Scan for the cell matching the given text and deliver its (x, y) coordinate at center. 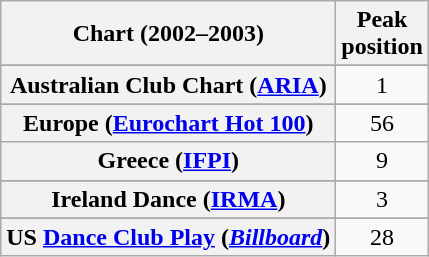
Europe (Eurochart Hot 100) (168, 123)
56 (382, 123)
Ireland Dance (IRMA) (168, 199)
3 (382, 199)
Peakposition (382, 34)
9 (382, 161)
Greece (IFPI) (168, 161)
Chart (2002–2003) (168, 34)
Australian Club Chart (ARIA) (168, 85)
US Dance Club Play (Billboard) (168, 237)
1 (382, 85)
28 (382, 237)
